From the cell containing the given text, extract its center point as [X, Y] coordinate. 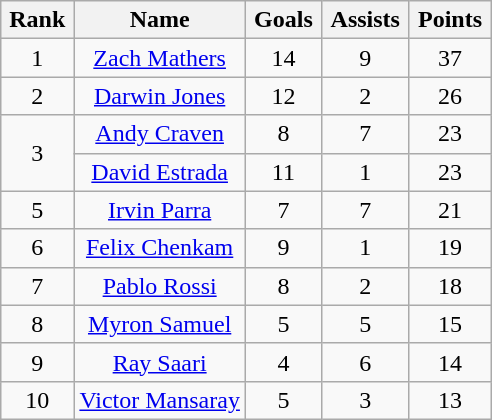
11 [283, 172]
Rank [38, 20]
15 [450, 324]
37 [450, 58]
Assists [365, 20]
Myron Samuel [160, 324]
10 [38, 400]
26 [450, 96]
21 [450, 210]
Victor Mansaray [160, 400]
12 [283, 96]
18 [450, 286]
Points [450, 20]
Darwin Jones [160, 96]
Name [160, 20]
Zach Mathers [160, 58]
Andy Craven [160, 134]
Goals [283, 20]
13 [450, 400]
Pablo Rossi [160, 286]
Ray Saari [160, 362]
4 [283, 362]
Felix Chenkam [160, 248]
David Estrada [160, 172]
19 [450, 248]
Irvin Parra [160, 210]
